Output the (X, Y) coordinate of the center of the cell containing the given text.  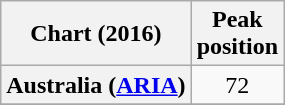
Australia (ARIA) (96, 85)
72 (237, 85)
Chart (2016) (96, 34)
Peakposition (237, 34)
